Capture the cell that displays the provided text and extract its [x, y] central coordinate. 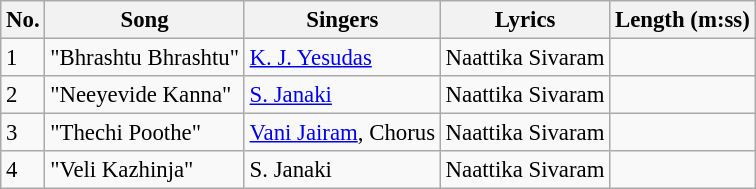
Length (m:ss) [682, 20]
"Bhrashtu Bhrashtu" [144, 58]
"Thechi Poothe" [144, 133]
2 [23, 95]
K. J. Yesudas [342, 58]
Song [144, 20]
No. [23, 20]
4 [23, 170]
Vani Jairam, Chorus [342, 133]
Singers [342, 20]
3 [23, 133]
Lyrics [524, 20]
1 [23, 58]
"Neeyevide Kanna" [144, 95]
"Veli Kazhinja" [144, 170]
